Scan for the cell matching the given text and deliver its [x, y] coordinate at center. 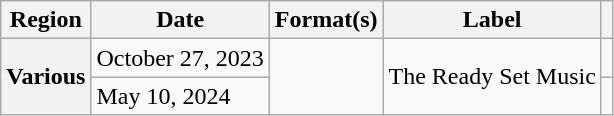
Region [46, 20]
Date [180, 20]
May 10, 2024 [180, 96]
Format(s) [326, 20]
The Ready Set Music [492, 77]
Various [46, 77]
Label [492, 20]
October 27, 2023 [180, 58]
